Return the [x, y] coordinate for the center point of the cell that contains the specified text.  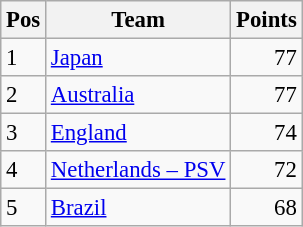
Australia [138, 95]
1 [24, 58]
Points [266, 20]
68 [266, 208]
3 [24, 133]
Brazil [138, 208]
5 [24, 208]
4 [24, 170]
Pos [24, 20]
England [138, 133]
Team [138, 20]
Netherlands – PSV [138, 170]
72 [266, 170]
74 [266, 133]
2 [24, 95]
Japan [138, 58]
